Find where the given text appears and provide that cell's center as [X, Y] coordinate. 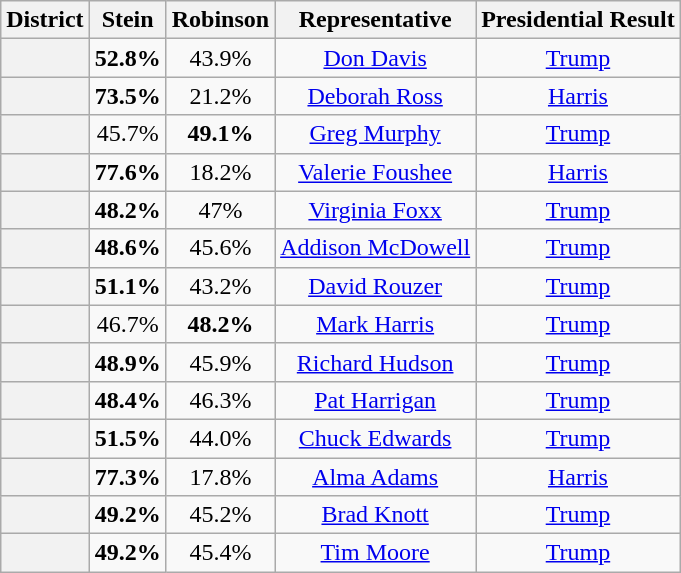
45.9% [220, 362]
Stein [128, 20]
18.2% [220, 172]
48.4% [128, 400]
Pat Harrigan [376, 400]
Mark Harris [376, 324]
Richard Hudson [376, 362]
Robinson [220, 20]
77.3% [128, 477]
46.7% [128, 324]
David Rouzer [376, 286]
44.0% [220, 438]
46.3% [220, 400]
Valerie Foushee [376, 172]
45.2% [220, 515]
45.7% [128, 134]
Presidential Result [578, 20]
Greg Murphy [376, 134]
43.2% [220, 286]
45.6% [220, 248]
48.6% [128, 248]
47% [220, 210]
Alma Adams [376, 477]
17.8% [220, 477]
Addison McDowell [376, 248]
Tim Moore [376, 553]
77.6% [128, 172]
Chuck Edwards [376, 438]
52.8% [128, 58]
51.1% [128, 286]
51.5% [128, 438]
48.9% [128, 362]
Don Davis [376, 58]
21.2% [220, 96]
49.1% [220, 134]
District [45, 20]
Representative [376, 20]
73.5% [128, 96]
Virginia Foxx [376, 210]
Deborah Ross [376, 96]
43.9% [220, 58]
45.4% [220, 553]
Brad Knott [376, 515]
